Output the (X, Y) coordinate of the center of the cell containing the given text.  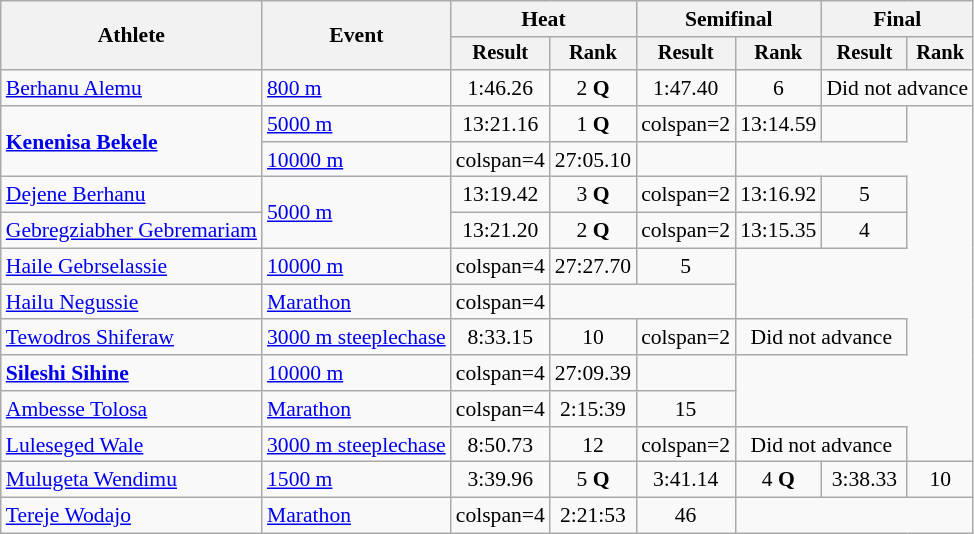
Heat (544, 19)
1:47.40 (686, 88)
13:14.59 (778, 124)
5 Q (593, 480)
Hailu Negussie (132, 302)
15 (686, 409)
Berhanu Alemu (132, 88)
13:21.16 (500, 124)
1 Q (593, 124)
1:46.26 (500, 88)
4 Q (778, 480)
1500 m (356, 480)
Tewodros Shiferaw (132, 338)
Haile Gebrselassie (132, 267)
13:19.42 (500, 195)
27:27.70 (593, 267)
46 (686, 516)
3:41.14 (686, 480)
Kenenisa Bekele (132, 142)
Sileshi Sihine (132, 373)
13:21.20 (500, 231)
3 Q (593, 195)
3:38.33 (864, 480)
27:05.10 (593, 160)
Athlete (132, 36)
12 (593, 445)
Tereje Wodajo (132, 516)
2:15:39 (593, 409)
800 m (356, 88)
Luleseged Wale (132, 445)
Final (897, 19)
Dejene Berhanu (132, 195)
3:39.96 (500, 480)
Event (356, 36)
8:33.15 (500, 338)
Gebregziabher Gebremariam (132, 231)
Mulugeta Wendimu (132, 480)
Ambesse Tolosa (132, 409)
27:09.39 (593, 373)
Semifinal (728, 19)
8:50.73 (500, 445)
2:21:53 (593, 516)
13:15.35 (778, 231)
13:16.92 (778, 195)
4 (864, 231)
6 (778, 88)
